Return the (X, Y) coordinate for the center point of the cell that contains the specified text.  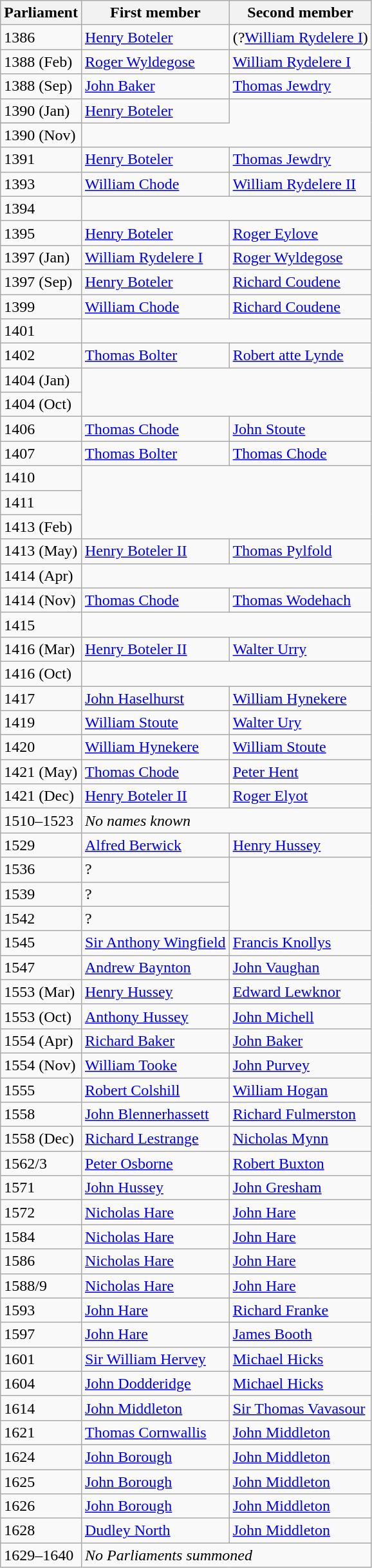
1572 (41, 1212)
1388 (Sep) (41, 86)
No Parliaments summoned (227, 1555)
Robert Colshill (155, 1090)
1416 (Mar) (41, 649)
Dudley North (155, 1531)
1529 (41, 845)
1625 (41, 1481)
1584 (41, 1237)
1601 (41, 1359)
1414 (Nov) (41, 600)
Sir Anthony Wingfield (155, 943)
John Blennerhassett (155, 1115)
Sir Thomas Vavasour (300, 1408)
Richard Franke (300, 1310)
1393 (41, 184)
John Michell (300, 1016)
Walter Ury (300, 723)
1626 (41, 1506)
1388 (Feb) (41, 62)
1624 (41, 1457)
Roger Elyot (300, 796)
1397 (Jan) (41, 257)
1386 (41, 37)
1510–1523 (41, 821)
1399 (41, 307)
1406 (41, 429)
1404 (Oct) (41, 405)
1629–1640 (41, 1555)
1554 (Apr) (41, 1041)
John Gresham (300, 1188)
1417 (41, 698)
1411 (41, 502)
Thomas Wodehach (300, 600)
1562/3 (41, 1163)
1397 (Sep) (41, 282)
Second member (300, 13)
1542 (41, 918)
1410 (41, 478)
1555 (41, 1090)
(?William Rydelere I) (300, 37)
1420 (41, 747)
William Rydelere II (300, 184)
1419 (41, 723)
Richard Lestrange (155, 1139)
John Stoute (300, 429)
1404 (Jan) (41, 380)
William Tooke (155, 1065)
Richard Fulmerston (300, 1115)
1621 (41, 1432)
Edward Lewknor (300, 992)
1391 (41, 160)
1416 (Oct) (41, 673)
Francis Knollys (300, 943)
Richard Baker (155, 1041)
Robert atte Lynde (300, 356)
William Hogan (300, 1090)
1390 (Jan) (41, 111)
John Purvey (300, 1065)
1554 (Nov) (41, 1065)
1558 (Dec) (41, 1139)
1394 (41, 208)
1415 (41, 624)
Thomas Cornwallis (155, 1432)
John Haselhurst (155, 698)
1395 (41, 233)
Alfred Berwick (155, 845)
Walter Urry (300, 649)
John Hussey (155, 1188)
John Vaughan (300, 967)
Sir William Hervey (155, 1359)
No names known (227, 821)
1536 (41, 870)
1597 (41, 1335)
1553 (Oct) (41, 1016)
Andrew Baynton (155, 967)
1614 (41, 1408)
1407 (41, 453)
Parliament (41, 13)
1586 (41, 1261)
1547 (41, 967)
First member (155, 13)
James Booth (300, 1335)
1402 (41, 356)
1604 (41, 1383)
Thomas Pylfold (300, 551)
Anthony Hussey (155, 1016)
Peter Hent (300, 772)
1588/9 (41, 1286)
Peter Osborne (155, 1163)
1421 (May) (41, 772)
1545 (41, 943)
1390 (Nov) (41, 135)
1413 (Feb) (41, 527)
1421 (Dec) (41, 796)
1558 (41, 1115)
1401 (41, 331)
1539 (41, 894)
John Dodderidge (155, 1383)
Roger Eylove (300, 233)
1414 (Apr) (41, 576)
Nicholas Mynn (300, 1139)
1628 (41, 1531)
Robert Buxton (300, 1163)
1571 (41, 1188)
1593 (41, 1310)
1413 (May) (41, 551)
1553 (Mar) (41, 992)
